Search for the cell housing the specified text and yield its (x, y) center coordinate. 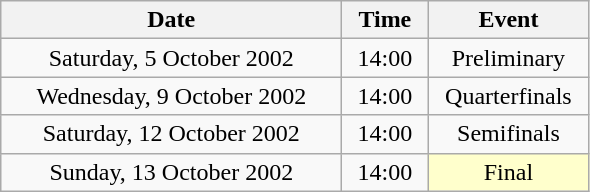
Quarterfinals (508, 96)
Saturday, 5 October 2002 (172, 58)
Wednesday, 9 October 2002 (172, 96)
Final (508, 172)
Semifinals (508, 134)
Event (508, 20)
Saturday, 12 October 2002 (172, 134)
Time (385, 20)
Preliminary (508, 58)
Sunday, 13 October 2002 (172, 172)
Date (172, 20)
